Pinpoint the cell where the given text exists, returning its (x, y) midpoint coordinate. 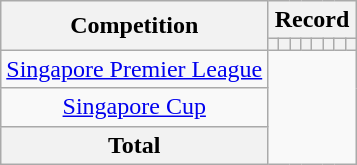
Record (312, 20)
Competition (134, 26)
Singapore Premier League (134, 69)
Singapore Cup (134, 107)
Total (134, 145)
